Pinpoint the cell where the given text exists, returning its [X, Y] midpoint coordinate. 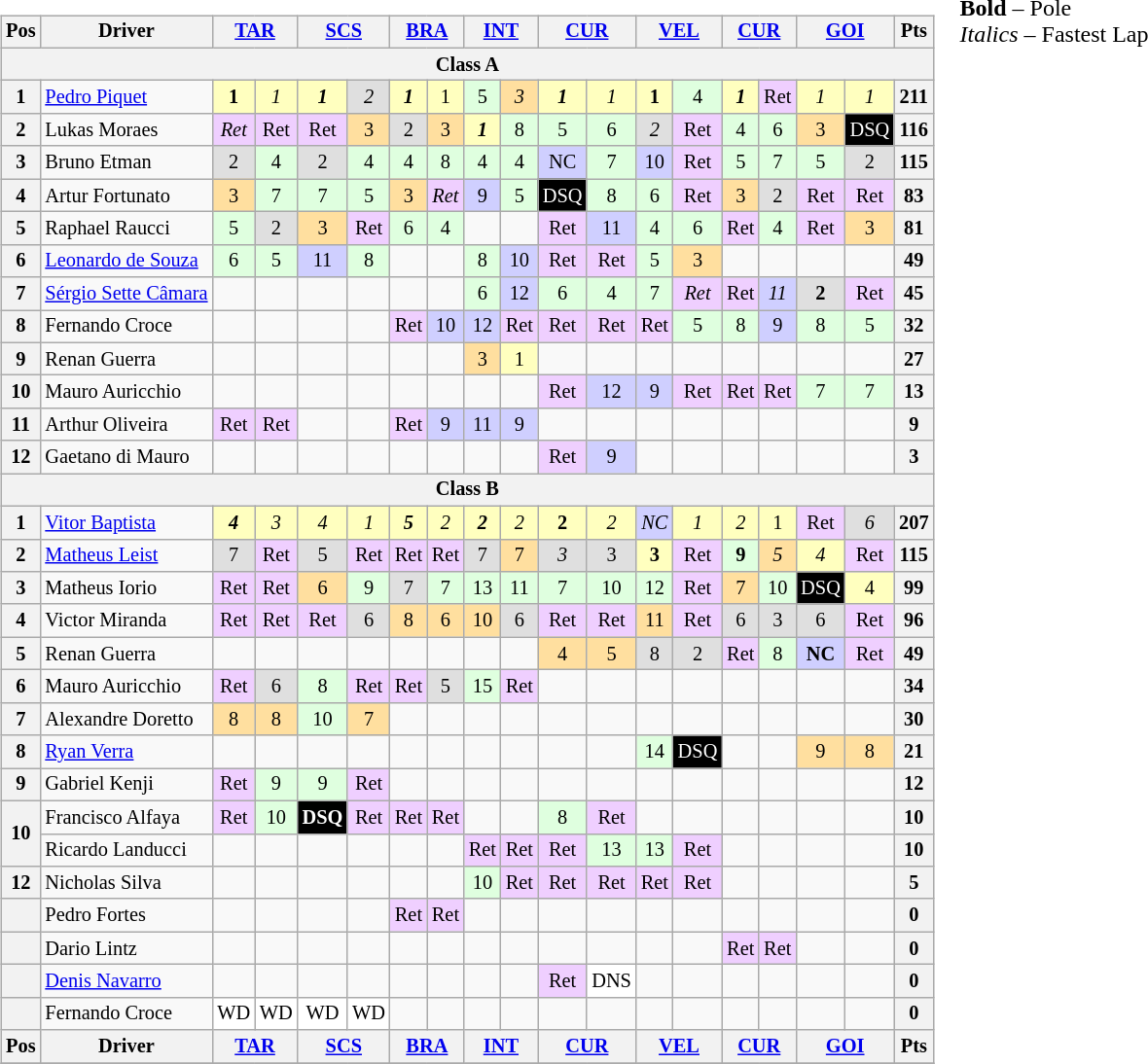
30 [914, 719]
45 [914, 294]
Matheus Iorio [126, 588]
96 [914, 621]
Class B [467, 490]
Gaetano di Mauro [126, 457]
116 [914, 130]
Class A [467, 64]
Leonardo de Souza [126, 261]
Victor Miranda [126, 621]
Raphael Raucci [126, 229]
15 [483, 687]
14 [655, 752]
Lukas Moraes [126, 130]
32 [914, 327]
34 [914, 687]
Ryan Verra [126, 752]
Bruno Etman [126, 162]
DNS [611, 981]
Francisco Alfaya [126, 817]
21 [914, 752]
Ricardo Landucci [126, 850]
Alexandre Doretto [126, 719]
Denis Navarro [126, 981]
211 [914, 97]
83 [914, 195]
81 [914, 229]
Artur Fortunato [126, 195]
Arthur Oliveira [126, 425]
Nicholas Silva [126, 883]
Pedro Piquet [126, 97]
99 [914, 588]
Matheus Leist [126, 555]
Gabriel Kenji [126, 785]
Vitor Baptista [126, 522]
Dario Lintz [126, 948]
Pedro Fortes [126, 915]
27 [914, 359]
Sérgio Sette Câmara [126, 294]
207 [914, 522]
